Search for the cell housing the specified text and yield its [x, y] center coordinate. 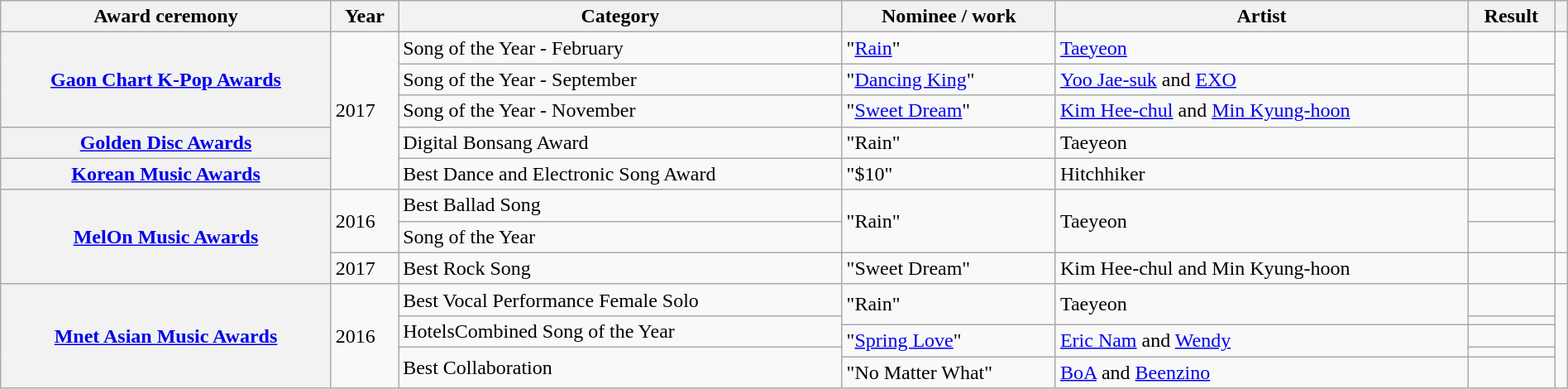
Hitchhiker [1261, 174]
Best Rock Song [620, 268]
Digital Bonsang Award [620, 142]
Award ceremony [165, 17]
Year [364, 17]
"Dancing King" [949, 79]
Song of the Year - November [620, 111]
MelOn Music Awards [165, 237]
Korean Music Awards [165, 174]
Best Collaboration [620, 367]
BoA and Beenzino [1261, 372]
Best Ballad Song [620, 205]
Gaon Chart K-Pop Awards [165, 79]
"No Matter What" [949, 372]
HotelsCombined Song of the Year [620, 331]
Nominee / work [949, 17]
Yoo Jae-suk and EXO [1261, 79]
Golden Disc Awards [165, 142]
Artist [1261, 17]
Song of the Year - February [620, 48]
Category [620, 17]
Song of the Year [620, 237]
Best Dance and Electronic Song Award [620, 174]
Best Vocal Performance Female Solo [620, 300]
Eric Nam and Wendy [1261, 340]
"Spring Love" [949, 340]
Result [1512, 17]
"$10" [949, 174]
Mnet Asian Music Awards [165, 336]
Song of the Year - September [620, 79]
